Output the [X, Y] coordinate of the center of the cell containing the given text.  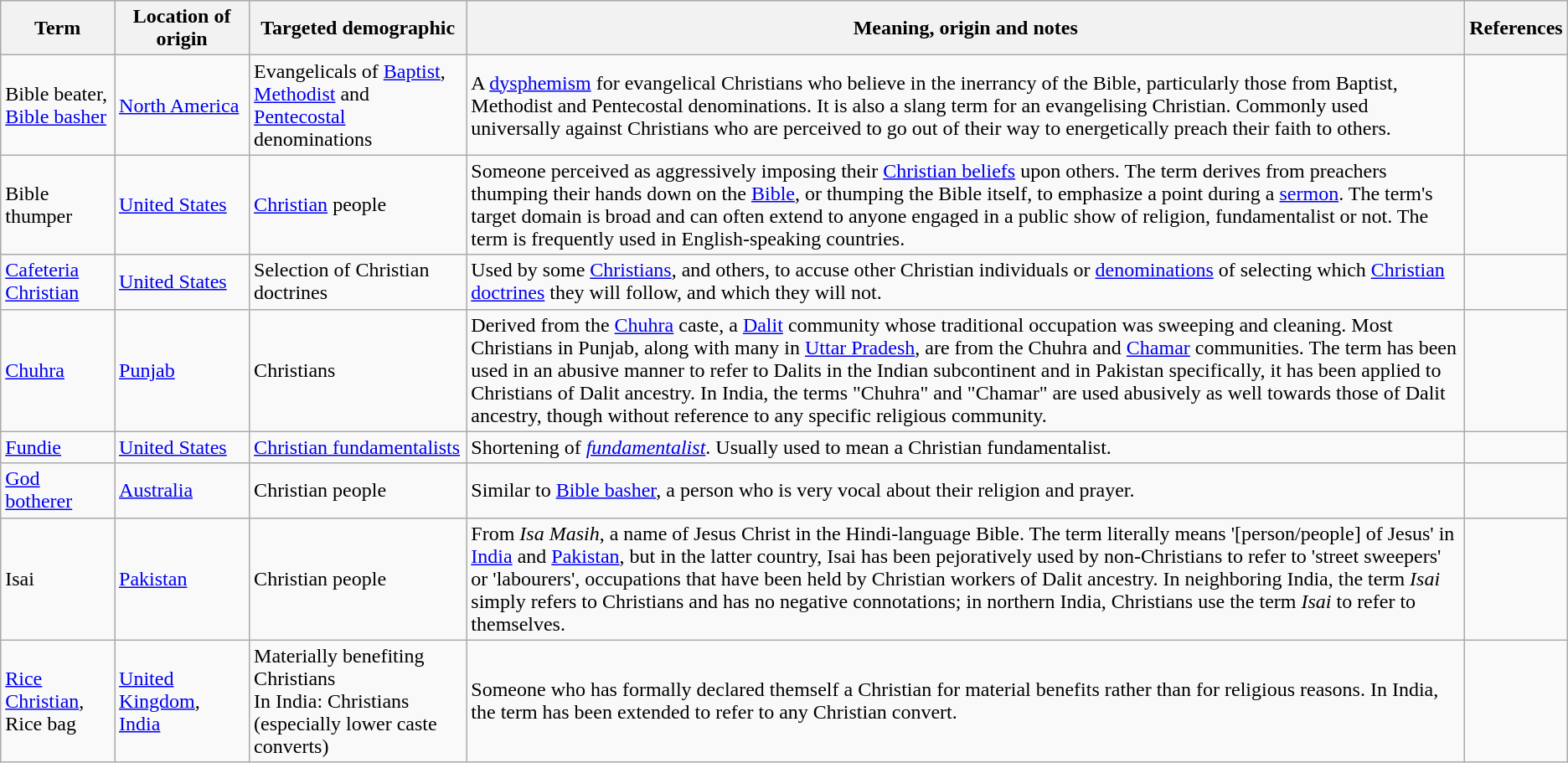
Term [58, 28]
United Kingdom, India [183, 701]
Bible thumper [58, 204]
Shortening of fundamentalist. Usually used to mean a Christian fundamentalist. [966, 447]
Pakistan [183, 579]
North America [183, 106]
Materially benefiting ChristiansIn India: Christians (especially lower caste converts) [358, 701]
Chuhra [58, 370]
God botherer [58, 491]
Punjab [183, 370]
Similar to Bible basher, a person who is very vocal about their religion and prayer. [966, 491]
Fundie [58, 447]
Evangelicals of Baptist, Methodist and Pentecostal denominations [358, 106]
Selection of Christian doctrines [358, 281]
Location of origin [183, 28]
Christians [358, 370]
Meaning, origin and notes [966, 28]
References [1516, 28]
Bible beater, Bible basher [58, 106]
Rice Christian, Rice bag [58, 701]
Christian fundamentalists [358, 447]
Cafeteria Christian [58, 281]
Isai [58, 579]
Australia [183, 491]
Targeted demographic [358, 28]
